Detect which cell encompasses the target text, then output its (x, y) center coordinate. 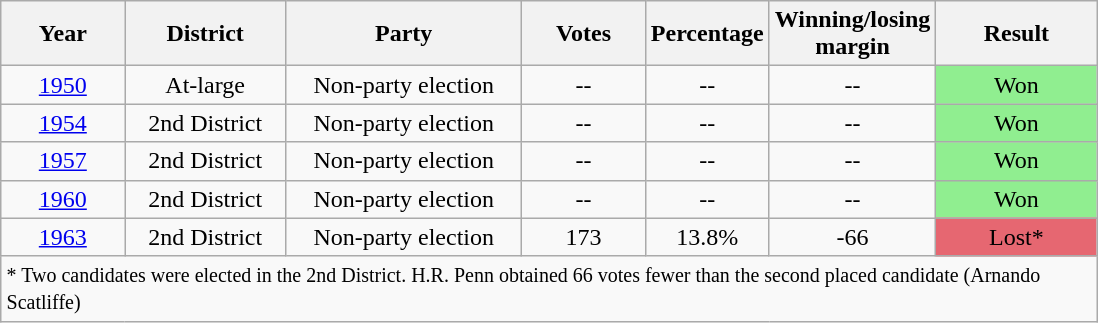
Percentage (707, 34)
Party (404, 34)
13.8% (707, 237)
Lost* (1016, 237)
173 (584, 237)
Votes (584, 34)
Result (1016, 34)
1960 (63, 199)
1963 (63, 237)
1954 (63, 123)
At-large (206, 85)
-66 (852, 237)
District (206, 34)
1957 (63, 161)
1950 (63, 85)
Year (63, 34)
Winning/losing margin (852, 34)
* Two candidates were elected in the 2nd District. H.R. Penn obtained 66 votes fewer than the second placed candidate (Arnando Scatliffe) (549, 288)
